Pinpoint the cell where the given text exists, returning its (x, y) midpoint coordinate. 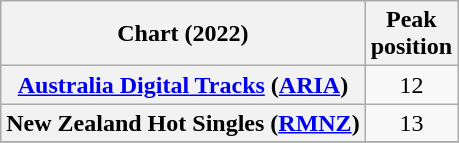
Australia Digital Tracks (ARIA) (183, 85)
Chart (2022) (183, 34)
13 (411, 123)
Peakposition (411, 34)
12 (411, 85)
New Zealand Hot Singles (RMNZ) (183, 123)
